Find where the given text appears and provide that cell's center as [X, Y] coordinate. 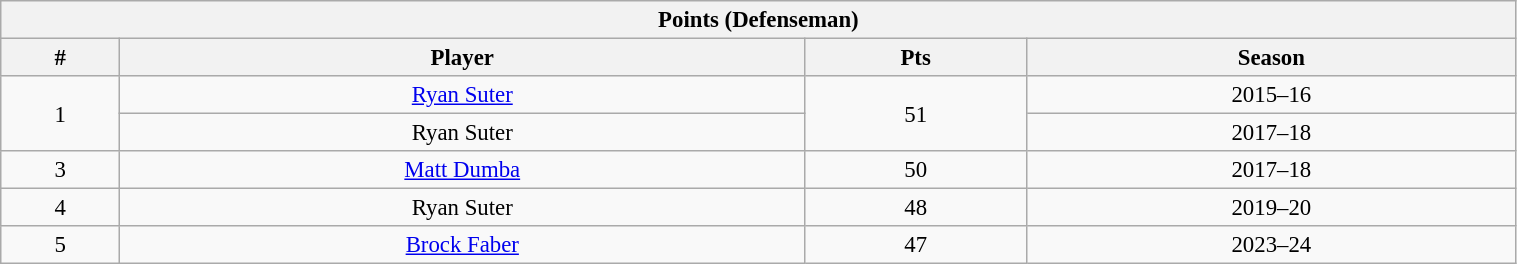
2023–24 [1272, 245]
1 [60, 114]
2019–20 [1272, 208]
Matt Dumba [462, 170]
50 [916, 170]
48 [916, 208]
51 [916, 114]
4 [60, 208]
47 [916, 245]
5 [60, 245]
3 [60, 170]
2015–16 [1272, 95]
Season [1272, 58]
# [60, 58]
Brock Faber [462, 245]
Player [462, 58]
Pts [916, 58]
Points (Defenseman) [758, 20]
